Identify which cell holds the provided text, then report its [x, y] central coordinate. 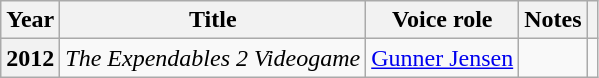
2012 [30, 58]
Notes [553, 20]
Voice role [442, 20]
Title [213, 20]
Year [30, 20]
The Expendables 2 Videogame [213, 58]
Gunner Jensen [442, 58]
